Extract the [X, Y] coordinate from the center of the cell holding the provided text.  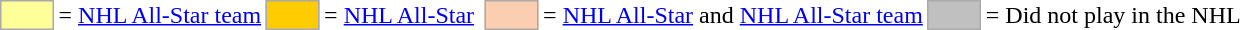
= NHL All-Star and NHL All-Star team [734, 15]
= NHL All-Star team [160, 15]
= NHL All-Star [400, 15]
